For the text-containing cell, return its midpoint in (x, y) coordinate format. 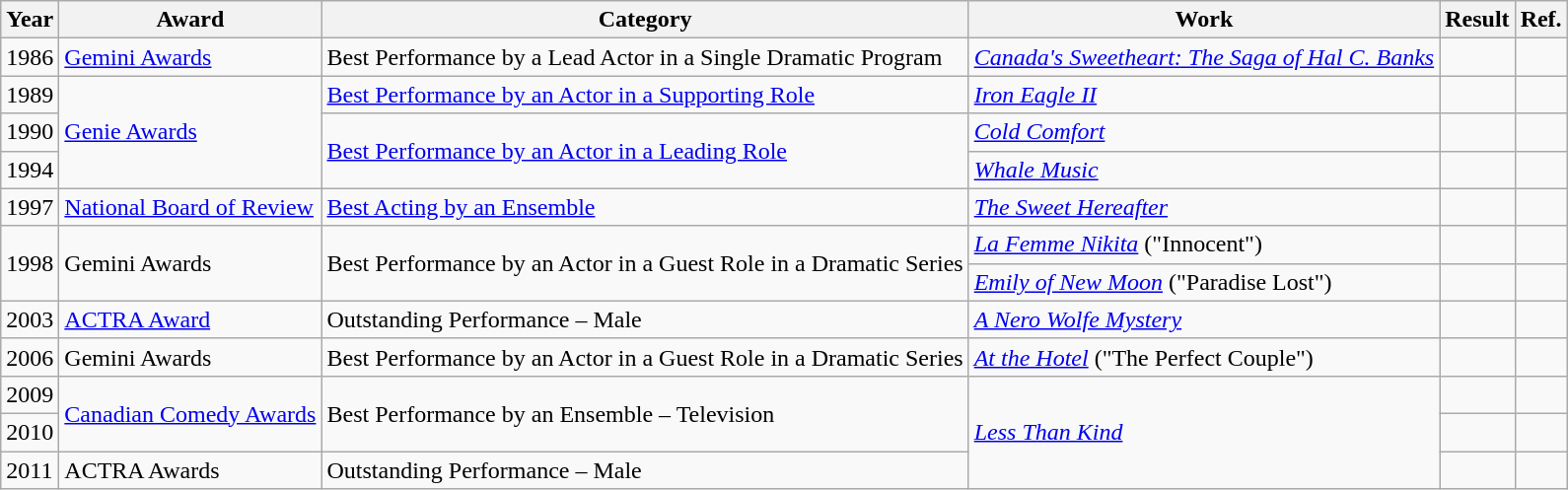
Year (30, 20)
Best Performance by a Lead Actor in a Single Dramatic Program (645, 57)
1994 (30, 170)
Result (1477, 20)
Genie Awards (190, 132)
1989 (30, 95)
Emily of New Moon ("Paradise Lost") (1204, 282)
National Board of Review (190, 207)
2006 (30, 357)
The Sweet Hereafter (1204, 207)
Work (1204, 20)
2011 (30, 470)
Cold Comfort (1204, 132)
Best Acting by an Ensemble (645, 207)
Canada's Sweetheart: The Saga of Hal C. Banks (1204, 57)
2003 (30, 319)
Best Performance by an Ensemble – Television (645, 413)
2010 (30, 432)
Ref. (1540, 20)
La Femme Nikita ("Innocent") (1204, 245)
1997 (30, 207)
A Nero Wolfe Mystery (1204, 319)
ACTRA Awards (190, 470)
1998 (30, 263)
Best Performance by an Actor in a Supporting Role (645, 95)
Canadian Comedy Awards (190, 413)
Whale Music (1204, 170)
Iron Eagle II (1204, 95)
ACTRA Award (190, 319)
2009 (30, 394)
Category (645, 20)
Award (190, 20)
1986 (30, 57)
1990 (30, 132)
At the Hotel ("The Perfect Couple") (1204, 357)
Best Performance by an Actor in a Leading Role (645, 151)
Less Than Kind (1204, 432)
